From the cell containing the given text, extract its center point as (X, Y) coordinate. 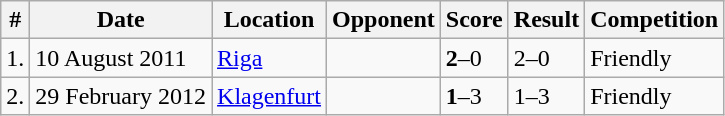
Competition (654, 20)
Result (546, 20)
Location (270, 20)
Riga (270, 58)
1. (16, 58)
Date (121, 20)
2. (16, 96)
# (16, 20)
Score (474, 20)
29 February 2012 (121, 96)
10 August 2011 (121, 58)
Klagenfurt (270, 96)
Opponent (384, 20)
